Return [x, y] of the center of cell containing provided text 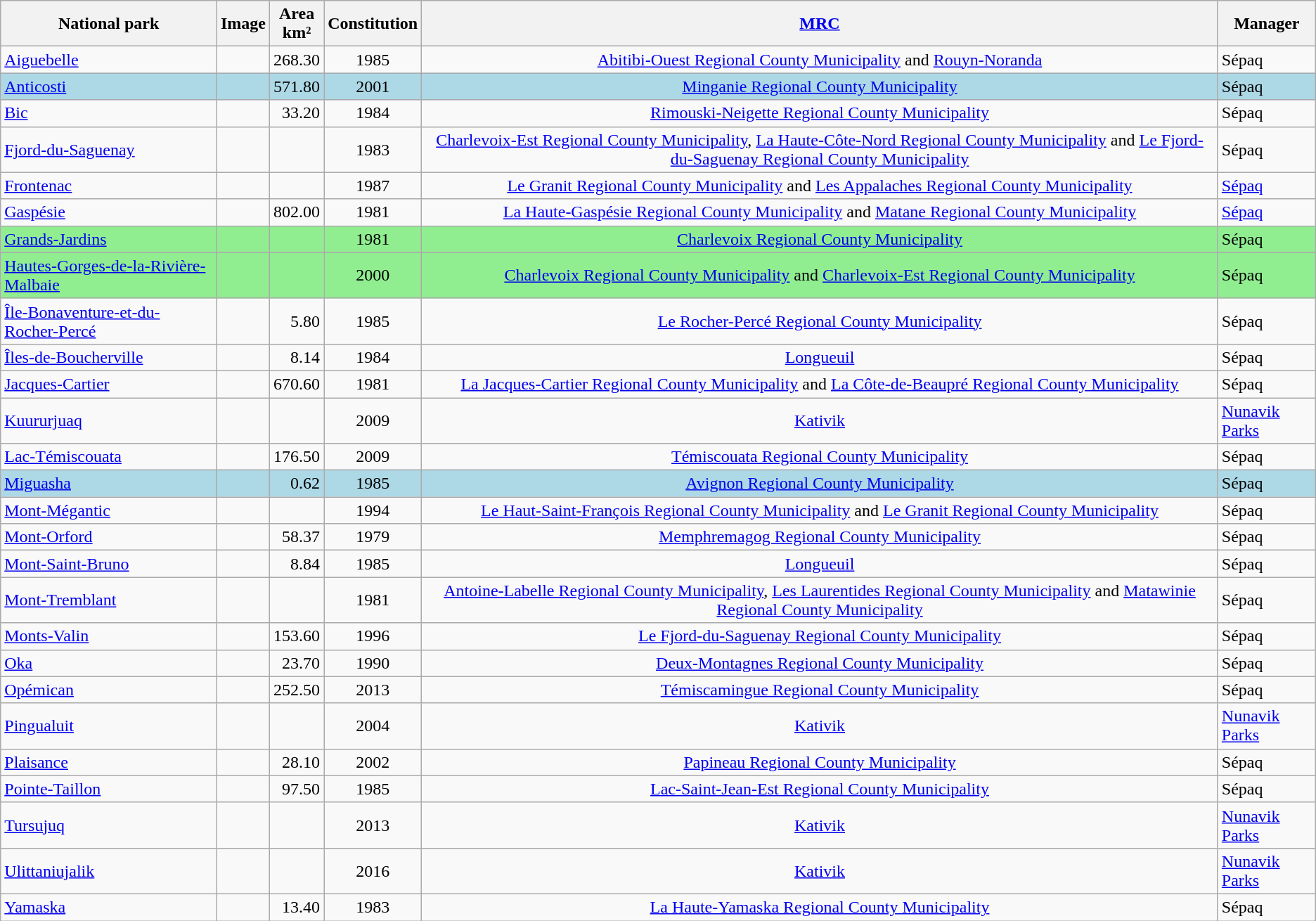
Papineau Regional County Municipality [820, 762]
5.80 [297, 321]
670.60 [297, 384]
La Haute-Gaspésie Regional County Municipality and Matane Regional County Municipality [820, 212]
National park [109, 24]
Le Fjord-du-Saguenay Regional County Municipality [820, 636]
268.30 [297, 60]
Tursujuq [109, 825]
Memphremagog Regional County Municipality [820, 537]
Kuururjuaq [109, 420]
Le Granit Regional County Municipality and Les Appalaches Regional County Municipality [820, 186]
Mont-Tremblant [109, 600]
1990 [373, 663]
Île-Bonaventure-et-du-Rocher-Percé [109, 321]
33.20 [297, 113]
176.50 [297, 457]
Fjord-du-Saguenay [109, 149]
Hautes-Gorges-de-la-Rivière-Malbaie [109, 276]
Miguasha [109, 484]
2004 [373, 726]
Constitution [373, 24]
13.40 [297, 907]
Rimouski-Neigette Regional County Municipality [820, 113]
Le Haut-Saint-François Regional County Municipality and Le Granit Regional County Municipality [820, 510]
Minganie Regional County Municipality [820, 86]
Jacques-Cartier [109, 384]
23.70 [297, 663]
252.50 [297, 690]
Pointe-Taillon [109, 789]
Témiscouata Regional County Municipality [820, 457]
La Jacques-Cartier Regional County Municipality and La Côte-de-Beaupré Regional County Municipality [820, 384]
Lac-Témiscouata [109, 457]
Plaisance [109, 762]
Grands-Jardins [109, 239]
Charlevoix-Est Regional County Municipality, La Haute-Côte-Nord Regional County Municipality and Le Fjord-du-Saguenay Regional County Municipality [820, 149]
153.60 [297, 636]
8.14 [297, 357]
8.84 [297, 564]
Charlevoix Regional County Municipality [820, 239]
2001 [373, 86]
Témiscamingue Regional County Municipality [820, 690]
Anticosti [109, 86]
Mont-Orford [109, 537]
Oka [109, 663]
Lac-Saint-Jean-Est Regional County Municipality [820, 789]
Le Rocher-Percé Regional County Municipality [820, 321]
Area km² [297, 24]
Opémican [109, 690]
Charlevoix Regional County Municipality and Charlevoix-Est Regional County Municipality [820, 276]
0.62 [297, 484]
Pingualuit [109, 726]
Image [243, 24]
Mont-Mégantic [109, 510]
Mont-Saint-Bruno [109, 564]
Frontenac [109, 186]
97.50 [297, 789]
Deux-Montagnes Regional County Municipality [820, 663]
Manager [1267, 24]
Avignon Regional County Municipality [820, 484]
28.10 [297, 762]
Ulittaniujalik [109, 870]
2000 [373, 276]
Monts-Valin [109, 636]
1987 [373, 186]
Antoine-Labelle Regional County Municipality, Les Laurentides Regional County Municipality and Matawinie Regional County Municipality [820, 600]
Yamaska [109, 907]
Bic [109, 113]
Aiguebelle [109, 60]
1994 [373, 510]
2002 [373, 762]
58.37 [297, 537]
571.80 [297, 86]
Gaspésie [109, 212]
MRC [820, 24]
802.00 [297, 212]
Îles-de-Boucherville [109, 357]
2016 [373, 870]
Abitibi-Ouest Regional County Municipality and Rouyn-Noranda [820, 60]
1979 [373, 537]
La Haute-Yamaska Regional County Municipality [820, 907]
1996 [373, 636]
